Search for the cell housing the specified text and yield its [x, y] center coordinate. 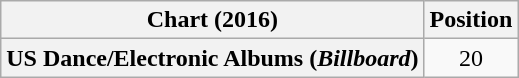
Position [471, 20]
Chart (2016) [212, 20]
20 [471, 58]
US Dance/Electronic Albums (Billboard) [212, 58]
